Determine the [X, Y] coordinate at the center of the cell enclosing the given text.  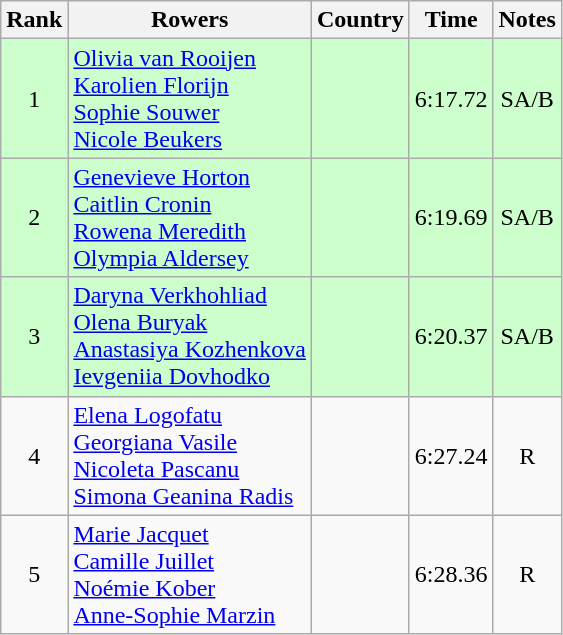
Rowers [190, 20]
1 [34, 98]
Rank [34, 20]
6:17.72 [451, 98]
Elena LogofatuGeorgiana VasileNicoleta PascanuSimona Geanina Radis [190, 456]
Time [451, 20]
2 [34, 218]
4 [34, 456]
6:20.37 [451, 336]
3 [34, 336]
Notes [527, 20]
Daryna VerkhohliadOlena BuryakAnastasiya KozhenkovaIevgeniia Dovhodko [190, 336]
Country [361, 20]
5 [34, 574]
6:19.69 [451, 218]
Olivia van RooijenKarolien FlorijnSophie SouwerNicole Beukers [190, 98]
Marie JacquetCamille JuilletNoémie KoberAnne-Sophie Marzin [190, 574]
Genevieve HortonCaitlin CroninRowena MeredithOlympia Aldersey [190, 218]
6:27.24 [451, 456]
6:28.36 [451, 574]
